Search for the cell housing the specified text and yield its (X, Y) center coordinate. 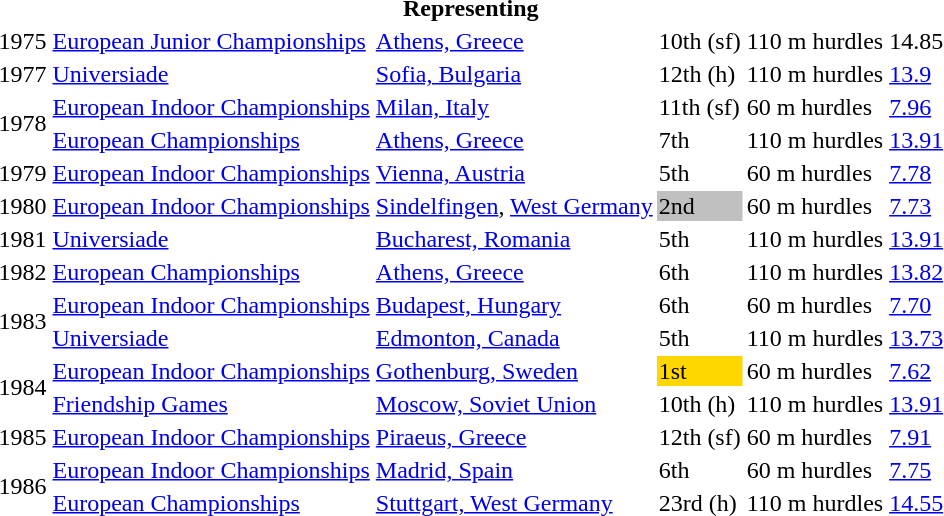
Milan, Italy (514, 107)
European Junior Championships (211, 41)
Edmonton, Canada (514, 338)
12th (sf) (700, 437)
Budapest, Hungary (514, 305)
12th (h) (700, 74)
Gothenburg, Sweden (514, 371)
Sindelfingen, West Germany (514, 206)
1st (700, 371)
Bucharest, Romania (514, 239)
10th (h) (700, 404)
Piraeus, Greece (514, 437)
Madrid, Spain (514, 470)
Sofia, Bulgaria (514, 74)
7th (700, 140)
11th (sf) (700, 107)
Friendship Games (211, 404)
Vienna, Austria (514, 173)
2nd (700, 206)
10th (sf) (700, 41)
Moscow, Soviet Union (514, 404)
